Extract the [X, Y] coordinate from the center of the cell holding the provided text.  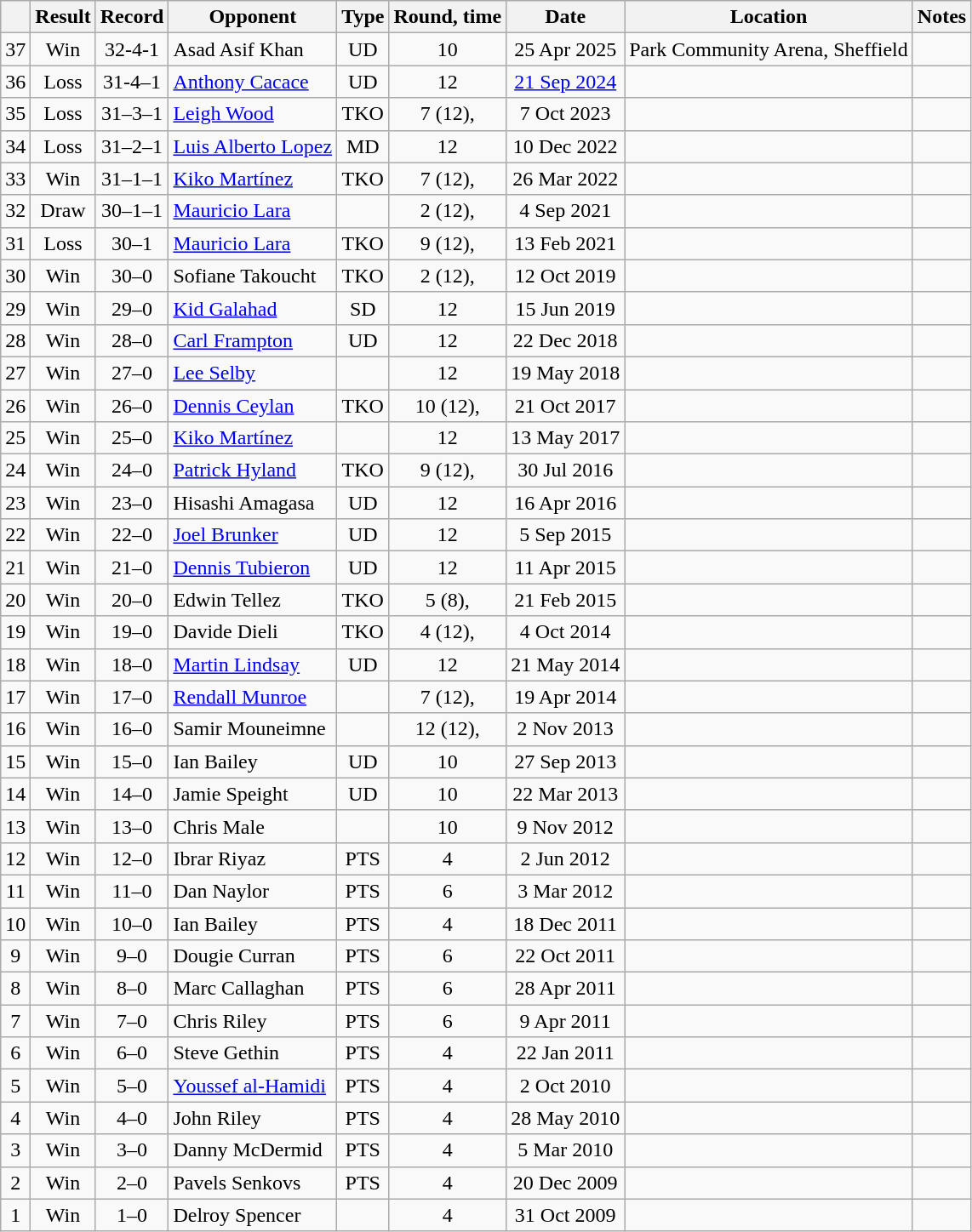
7 Oct 2023 [565, 114]
Delroy Spencer [253, 1215]
14–0 [132, 794]
34 [15, 146]
Result [63, 17]
11 Apr 2015 [565, 568]
9–0 [132, 956]
2 Oct 2010 [565, 1086]
Pavels Senkovs [253, 1183]
7–0 [132, 1021]
28 May 2010 [565, 1118]
19 Apr 2014 [565, 697]
Rendall Munroe [253, 697]
10 (12), [448, 406]
8–0 [132, 989]
21 [15, 568]
Dougie Curran [253, 956]
Patrick Hyland [253, 471]
31–2–1 [132, 146]
13 May 2017 [565, 438]
13 [15, 826]
19 [15, 632]
16 Apr 2016 [565, 503]
20 Dec 2009 [565, 1183]
10 Dec 2022 [565, 146]
2 Nov 2013 [565, 729]
13 Feb 2021 [565, 243]
19–0 [132, 632]
25–0 [132, 438]
Carl Frampton [253, 340]
4–0 [132, 1118]
Steve Gethin [253, 1053]
9 Nov 2012 [565, 826]
31 [15, 243]
27 Sep 2013 [565, 761]
29–0 [132, 308]
21 Feb 2015 [565, 600]
Danny McDermid [253, 1150]
24–0 [132, 471]
24 [15, 471]
Leigh Wood [253, 114]
37 [15, 49]
29 [15, 308]
26 [15, 406]
12 (12), [448, 729]
23–0 [132, 503]
SD [363, 308]
30–1–1 [132, 211]
Samir Mouneimne [253, 729]
2 Jun 2012 [565, 858]
John Riley [253, 1118]
5–0 [132, 1086]
3 Mar 2012 [565, 891]
12 Oct 2019 [565, 276]
Kid Galahad [253, 308]
11–0 [132, 891]
15 [15, 761]
26 Mar 2022 [565, 179]
18–0 [132, 664]
Anthony Cacace [253, 82]
31-4–1 [132, 82]
30 [15, 276]
Dan Naylor [253, 891]
35 [15, 114]
21 Sep 2024 [565, 82]
Joel Brunker [253, 535]
19 May 2018 [565, 373]
32-4-1 [132, 49]
Round, time [448, 17]
Lee Selby [253, 373]
Dennis Tubieron [253, 568]
30 Jul 2016 [565, 471]
Chris Male [253, 826]
25 [15, 438]
21 May 2014 [565, 664]
Asad Asif Khan [253, 49]
36 [15, 82]
28 [15, 340]
12–0 [132, 858]
14 [15, 794]
Luis Alberto Lopez [253, 146]
18 [15, 664]
3–0 [132, 1150]
15–0 [132, 761]
28–0 [132, 340]
5 (8), [448, 600]
Date [565, 17]
30–0 [132, 276]
23 [15, 503]
9 Apr 2011 [565, 1021]
Dennis Ceylan [253, 406]
13–0 [132, 826]
MD [363, 146]
5 [15, 1086]
31–3–1 [132, 114]
Youssef al-Hamidi [253, 1086]
4 Oct 2014 [565, 632]
17–0 [132, 697]
Park Community Arena, Sheffield [769, 49]
Marc Callaghan [253, 989]
16 [15, 729]
31 Oct 2009 [565, 1215]
Type [363, 17]
2–0 [132, 1183]
20 [15, 600]
Notes [941, 17]
1 [15, 1215]
11 [15, 891]
Chris Riley [253, 1021]
8 [15, 989]
27 [15, 373]
Ibrar Riyaz [253, 858]
7 [15, 1021]
20–0 [132, 600]
3 [15, 1150]
5 Mar 2010 [565, 1150]
26–0 [132, 406]
25 Apr 2025 [565, 49]
32 [15, 211]
Opponent [253, 17]
Jamie Speight [253, 794]
Draw [63, 211]
Location [769, 17]
4 (12), [448, 632]
9 [15, 956]
28 Apr 2011 [565, 989]
6–0 [132, 1053]
Sofiane Takoucht [253, 276]
1–0 [132, 1215]
31–1–1 [132, 179]
10–0 [132, 923]
2 [15, 1183]
16–0 [132, 729]
Edwin Tellez [253, 600]
5 Sep 2015 [565, 535]
22 Mar 2013 [565, 794]
Martin Lindsay [253, 664]
Davide Dieli [253, 632]
22 Jan 2011 [565, 1053]
22 [15, 535]
4 Sep 2021 [565, 211]
30–1 [132, 243]
33 [15, 179]
17 [15, 697]
27–0 [132, 373]
22 Oct 2011 [565, 956]
15 Jun 2019 [565, 308]
22 Dec 2018 [565, 340]
18 Dec 2011 [565, 923]
22–0 [132, 535]
21–0 [132, 568]
Record [132, 17]
21 Oct 2017 [565, 406]
Hisashi Amagasa [253, 503]
